Extract the (x, y) coordinate from the center of the cell holding the provided text.  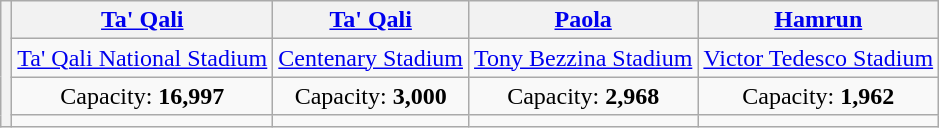
Capacity: 1,962 (818, 96)
Capacity: 3,000 (371, 96)
Capacity: 16,997 (142, 96)
Paola (584, 20)
Tony Bezzina Stadium (584, 58)
Centenary Stadium (371, 58)
Victor Tedesco Stadium (818, 58)
Hamrun (818, 20)
Ta' Qali National Stadium (142, 58)
Capacity: 2,968 (584, 96)
